Return the [X, Y] coordinate for the center point of the cell that contains the specified text.  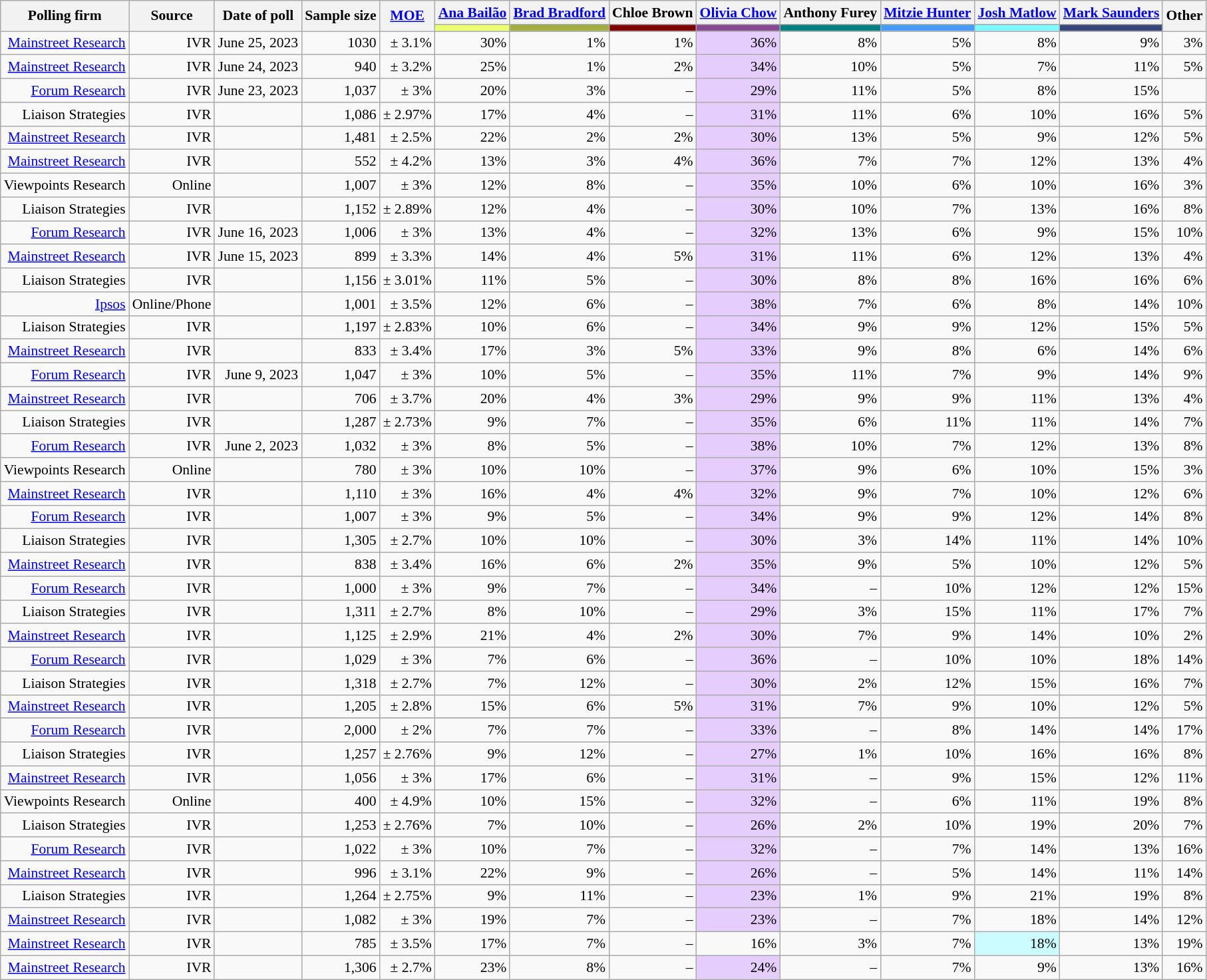
± 2% [407, 731]
Olivia Chow [739, 13]
June 2, 2023 [258, 446]
Other [1184, 16]
1,056 [341, 778]
1,156 [341, 280]
1,205 [341, 707]
± 2.5% [407, 138]
37% [739, 470]
1,197 [341, 327]
Anthony Furey [830, 13]
25% [472, 67]
2,000 [341, 731]
940 [341, 67]
± 3.7% [407, 399]
1,306 [341, 967]
833 [341, 351]
780 [341, 470]
1,006 [341, 233]
1,032 [341, 446]
Josh Matlow [1017, 13]
27% [739, 754]
± 2.8% [407, 707]
1,125 [341, 636]
± 2.97% [407, 114]
706 [341, 399]
785 [341, 944]
June 9, 2023 [258, 375]
Ipsos [65, 304]
± 4.2% [407, 162]
1,001 [341, 304]
1030 [341, 43]
Mitzie Hunter [928, 13]
Polling firm [65, 16]
± 2.89% [407, 209]
Chloe Brown [652, 13]
Mark Saunders [1111, 13]
996 [341, 873]
MOE [407, 16]
± 2.83% [407, 327]
1,253 [341, 826]
1,047 [341, 375]
1,318 [341, 683]
1,000 [341, 588]
1,152 [341, 209]
1,082 [341, 920]
Date of poll [258, 16]
± 3.2% [407, 67]
1,257 [341, 754]
June 23, 2023 [258, 90]
400 [341, 802]
Sample size [341, 16]
± 4.9% [407, 802]
Brad Bradford [559, 13]
Ana Bailão [472, 13]
June 15, 2023 [258, 257]
838 [341, 565]
June 25, 2023 [258, 43]
24% [739, 967]
± 2.73% [407, 422]
Online/Phone [172, 304]
1,029 [341, 659]
1,022 [341, 849]
± 3.3% [407, 257]
1,305 [341, 541]
1,481 [341, 138]
552 [341, 162]
June 16, 2023 [258, 233]
± 2.9% [407, 636]
899 [341, 257]
June 24, 2023 [258, 67]
1,086 [341, 114]
Source [172, 16]
1,264 [341, 896]
1,287 [341, 422]
1,037 [341, 90]
1,110 [341, 494]
± 3.01% [407, 280]
1,311 [341, 612]
± 2.75% [407, 896]
